Determine the (X, Y) coordinate at the center of the cell enclosing the given text.  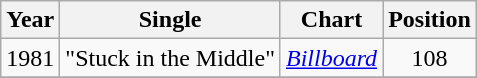
Chart (331, 20)
"Stuck in the Middle" (170, 58)
Single (170, 20)
1981 (30, 58)
Billboard (331, 58)
Position (430, 20)
108 (430, 58)
Year (30, 20)
